Determine the (X, Y) coordinate at the center of the cell enclosing the given text.  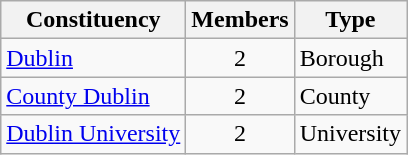
County (350, 96)
Constituency (94, 20)
Type (350, 20)
Borough (350, 58)
County Dublin (94, 96)
Dublin University (94, 134)
Dublin (94, 58)
Members (240, 20)
University (350, 134)
